Return the (x, y) coordinate for the center point of the cell that contains the specified text.  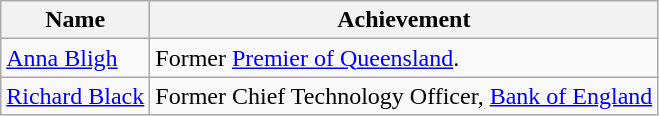
Former Premier of Queensland. (404, 58)
Anna Bligh (76, 58)
Richard Black (76, 96)
Former Chief Technology Officer, Bank of England (404, 96)
Name (76, 20)
Achievement (404, 20)
